Determine the (x, y) coordinate at the center of the cell enclosing the given text.  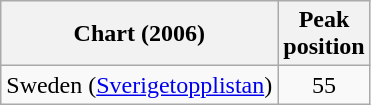
Chart (2006) (140, 34)
55 (324, 85)
Sweden (Sverigetopplistan) (140, 85)
Peakposition (324, 34)
